For the text-containing cell, return its midpoint in (X, Y) coordinate format. 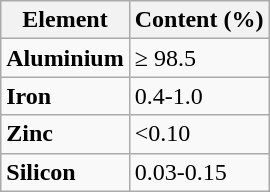
0.03-0.15 (199, 172)
Aluminium (65, 58)
Content (%) (199, 20)
≥ 98.5 (199, 58)
Zinc (65, 134)
Silicon (65, 172)
Iron (65, 96)
Element (65, 20)
0.4-1.0 (199, 96)
<0.10 (199, 134)
